Find where the given text appears and provide that cell's center as [X, Y] coordinate. 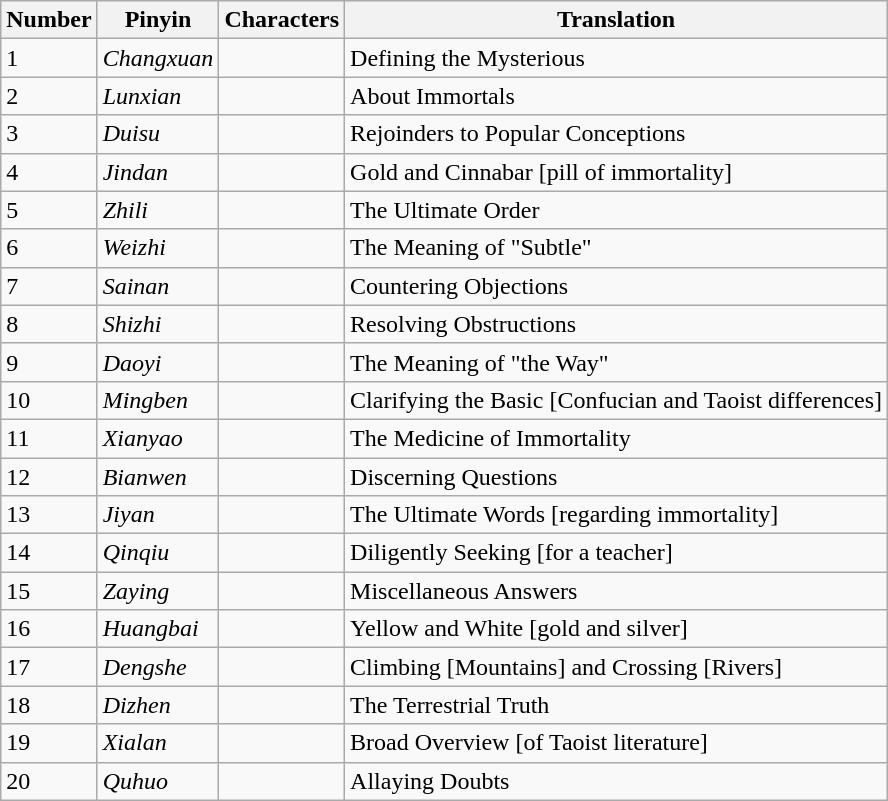
14 [49, 553]
Bianwen [158, 477]
Duisu [158, 134]
10 [49, 400]
6 [49, 248]
Zhili [158, 210]
19 [49, 743]
Weizhi [158, 248]
The Ultimate Order [616, 210]
The Meaning of "Subtle" [616, 248]
Discerning Questions [616, 477]
13 [49, 515]
Dengshe [158, 667]
Daoyi [158, 362]
18 [49, 705]
15 [49, 591]
Shizhi [158, 324]
Qinqiu [158, 553]
Huangbai [158, 629]
Climbing [Mountains] and Crossing [Rivers] [616, 667]
Gold and Cinnabar [pill of immortality] [616, 172]
Zaying [158, 591]
Xianyao [158, 438]
Clarifying the Basic [Confucian and Taoist differences] [616, 400]
11 [49, 438]
Yellow and White [gold and silver] [616, 629]
9 [49, 362]
1 [49, 58]
Countering Objections [616, 286]
The Meaning of "the Way" [616, 362]
Sainan [158, 286]
The Ultimate Words [regarding immortality] [616, 515]
5 [49, 210]
8 [49, 324]
Jindan [158, 172]
Resolving Obstructions [616, 324]
Translation [616, 20]
3 [49, 134]
7 [49, 286]
Xialan [158, 743]
Number [49, 20]
Mingben [158, 400]
Dizhen [158, 705]
About Immortals [616, 96]
The Terrestrial Truth [616, 705]
Jiyan [158, 515]
Defining the Mysterious [616, 58]
Pinyin [158, 20]
Miscellaneous Answers [616, 591]
Lunxian [158, 96]
Changxuan [158, 58]
20 [49, 781]
Quhuo [158, 781]
Broad Overview [of Taoist literature] [616, 743]
4 [49, 172]
16 [49, 629]
Rejoinders to Popular Conceptions [616, 134]
Allaying Doubts [616, 781]
12 [49, 477]
Diligently Seeking [for a teacher] [616, 553]
2 [49, 96]
Characters [282, 20]
The Medicine of Immortality [616, 438]
17 [49, 667]
